Detect which cell encompasses the target text, then output its [X, Y] center coordinate. 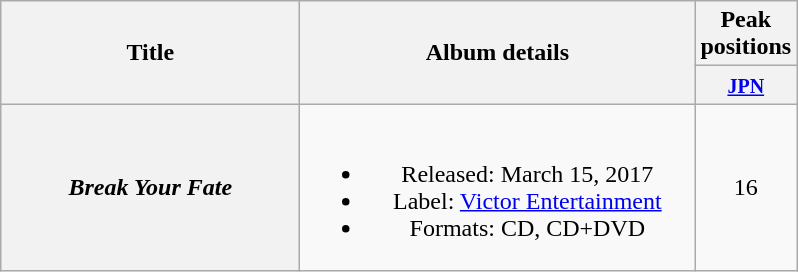
JPN [746, 85]
16 [746, 188]
Title [150, 52]
Album details [498, 52]
Peak positions [746, 34]
Released: March 15, 2017 Label: Victor EntertainmentFormats: CD, CD+DVD [498, 188]
Break Your Fate [150, 188]
